Provide the [X, Y] coordinate of the cell's center where the given text is located.  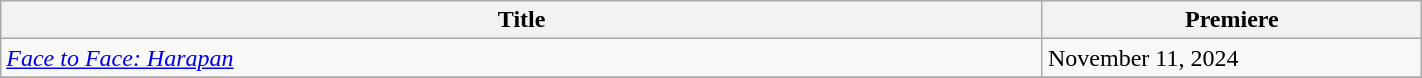
Premiere [1232, 20]
Face to Face: Harapan [522, 58]
Title [522, 20]
November 11, 2024 [1232, 58]
